Return [x, y] of the center of cell containing provided text 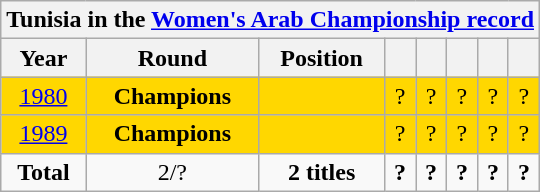
Position [322, 58]
Tunisia in the Women's Arab Championship record [270, 20]
2/? [172, 172]
2 titles [322, 172]
Year [44, 58]
Round [172, 58]
Total [44, 172]
1989 [44, 134]
1980 [44, 96]
